From the cell containing the given text, extract its center point as (x, y) coordinate. 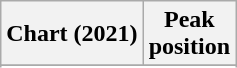
Peakposition (189, 34)
Chart (2021) (72, 34)
